Find where the given text appears and provide that cell's center as (X, Y) coordinate. 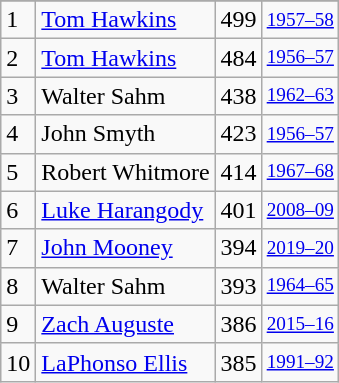
4 (18, 134)
2 (18, 58)
385 (238, 362)
1967–68 (300, 172)
1964–65 (300, 286)
2015–16 (300, 324)
386 (238, 324)
394 (238, 248)
438 (238, 96)
6 (18, 210)
John Smyth (126, 134)
Luke Harangody (126, 210)
7 (18, 248)
1962–63 (300, 96)
484 (238, 58)
1991–92 (300, 362)
Robert Whitmore (126, 172)
499 (238, 20)
414 (238, 172)
9 (18, 324)
Zach Auguste (126, 324)
8 (18, 286)
2019–20 (300, 248)
393 (238, 286)
5 (18, 172)
2008–09 (300, 210)
401 (238, 210)
1957–58 (300, 20)
10 (18, 362)
John Mooney (126, 248)
LaPhonso Ellis (126, 362)
423 (238, 134)
1 (18, 20)
3 (18, 96)
